Extract the (X, Y) coordinate from the center of the cell holding the provided text.  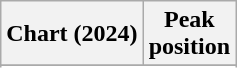
Chart (2024) (72, 34)
Peak position (189, 34)
